Output the (x, y) coordinate of the center of the cell containing the given text.  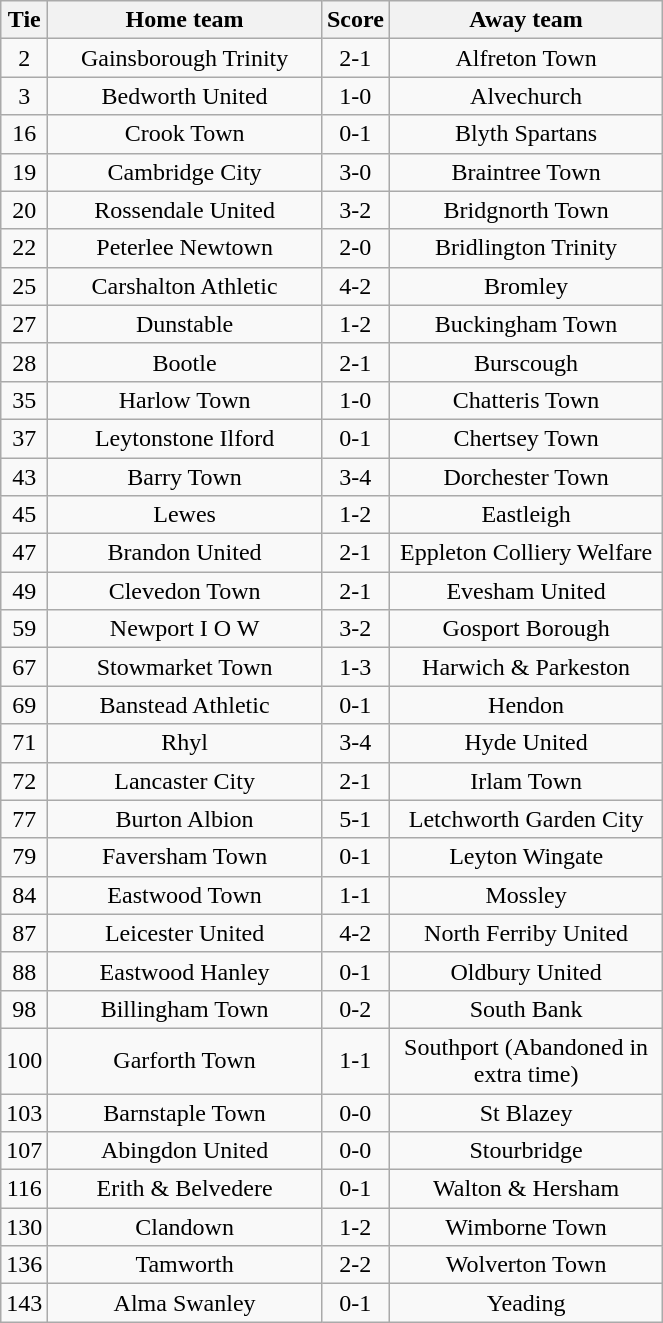
25 (24, 286)
Oldbury United (526, 971)
Banstead Athletic (185, 705)
Yeading (526, 1303)
Tamworth (185, 1265)
Blyth Spartans (526, 134)
Lewes (185, 515)
Letchworth Garden City (526, 819)
Faversham Town (185, 857)
Garforth Town (185, 1060)
Rossendale United (185, 210)
Home team (185, 20)
Leyton Wingate (526, 857)
72 (24, 781)
28 (24, 362)
Dunstable (185, 324)
107 (24, 1151)
Southport (Abandoned in extra time) (526, 1060)
Brandon United (185, 553)
Billingham Town (185, 1009)
Alma Swanley (185, 1303)
20 (24, 210)
22 (24, 248)
77 (24, 819)
Hyde United (526, 743)
3 (24, 96)
Leytonstone Ilford (185, 438)
100 (24, 1060)
Newport I O W (185, 629)
Buckingham Town (526, 324)
Bridgnorth Town (526, 210)
Tie (24, 20)
88 (24, 971)
Eastleigh (526, 515)
59 (24, 629)
Away team (526, 20)
143 (24, 1303)
130 (24, 1227)
84 (24, 895)
Alfreton Town (526, 58)
Bromley (526, 286)
79 (24, 857)
71 (24, 743)
35 (24, 400)
St Blazey (526, 1113)
43 (24, 477)
Harwich & Parkeston (526, 667)
0-2 (355, 1009)
Stowmarket Town (185, 667)
Abingdon United (185, 1151)
Chertsey Town (526, 438)
Cambridge City (185, 172)
Eppleton Colliery Welfare (526, 553)
Score (355, 20)
Dorchester Town (526, 477)
Mossley (526, 895)
Walton & Hersham (526, 1189)
Carshalton Athletic (185, 286)
Crook Town (185, 134)
Evesham United (526, 591)
Erith & Belvedere (185, 1189)
Gosport Borough (526, 629)
Irlam Town (526, 781)
3-0 (355, 172)
Clandown (185, 1227)
Clevedon Town (185, 591)
116 (24, 1189)
2 (24, 58)
19 (24, 172)
47 (24, 553)
South Bank (526, 1009)
Hendon (526, 705)
136 (24, 1265)
Eastwood Town (185, 895)
Gainsborough Trinity (185, 58)
Chatteris Town (526, 400)
Harlow Town (185, 400)
Bedworth United (185, 96)
69 (24, 705)
Stourbridge (526, 1151)
16 (24, 134)
Bridlington Trinity (526, 248)
Burton Albion (185, 819)
98 (24, 1009)
87 (24, 933)
45 (24, 515)
2-2 (355, 1265)
67 (24, 667)
Bootle (185, 362)
Braintree Town (526, 172)
Leicester United (185, 933)
Eastwood Hanley (185, 971)
Wimborne Town (526, 1227)
2-0 (355, 248)
1-3 (355, 667)
103 (24, 1113)
Barry Town (185, 477)
North Ferriby United (526, 933)
37 (24, 438)
49 (24, 591)
Barnstaple Town (185, 1113)
Alvechurch (526, 96)
Lancaster City (185, 781)
Wolverton Town (526, 1265)
Peterlee Newtown (185, 248)
27 (24, 324)
5-1 (355, 819)
Burscough (526, 362)
Rhyl (185, 743)
